Pinpoint the cell where the given text exists, returning its (X, Y) midpoint coordinate. 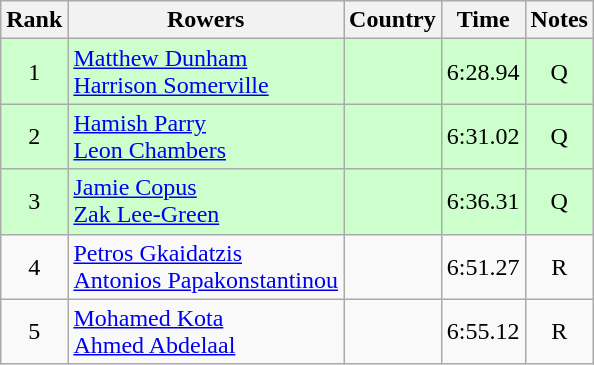
6:31.02 (483, 136)
Hamish ParryLeon Chambers (206, 136)
4 (34, 266)
2 (34, 136)
Jamie CopusZak Lee-Green (206, 202)
6:28.94 (483, 72)
Country (393, 20)
5 (34, 332)
Rank (34, 20)
3 (34, 202)
1 (34, 72)
Rowers (206, 20)
Matthew DunhamHarrison Somerville (206, 72)
Notes (559, 20)
6:51.27 (483, 266)
6:36.31 (483, 202)
6:55.12 (483, 332)
Petros GkaidatzisAntonios Papakonstantinou (206, 266)
Time (483, 20)
Mohamed KotaAhmed Abdelaal (206, 332)
